Extract the (x, y) coordinate from the center of the cell holding the provided text.  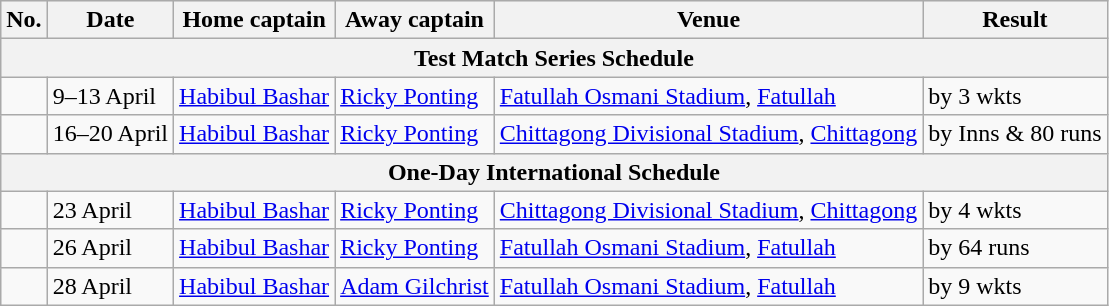
23 April (110, 210)
28 April (110, 286)
by 64 runs (1015, 248)
Adam Gilchrist (415, 286)
Date (110, 20)
Result (1015, 20)
No. (24, 20)
Test Match Series Schedule (554, 58)
Venue (708, 20)
16–20 April (110, 134)
Away captain (415, 20)
26 April (110, 248)
by Inns & 80 runs (1015, 134)
Home captain (254, 20)
One-Day International Schedule (554, 172)
by 3 wkts (1015, 96)
by 4 wkts (1015, 210)
by 9 wkts (1015, 286)
9–13 April (110, 96)
